Locate the cell with the specified text and output its [x, y] center coordinate. 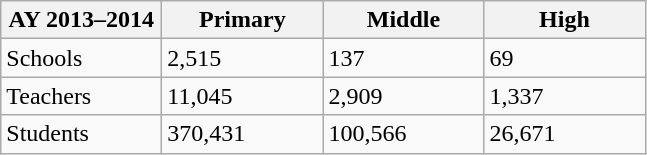
100,566 [404, 134]
2,909 [404, 96]
High [564, 20]
AY 2013–2014 [82, 20]
Middle [404, 20]
Students [82, 134]
Schools [82, 58]
Teachers [82, 96]
370,431 [242, 134]
137 [404, 58]
26,671 [564, 134]
2,515 [242, 58]
11,045 [242, 96]
Primary [242, 20]
69 [564, 58]
1,337 [564, 96]
